Detect which cell encompasses the target text, then output its [x, y] center coordinate. 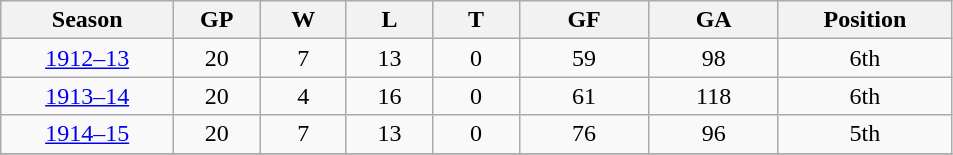
GP [217, 20]
Position [864, 20]
96 [714, 134]
59 [584, 58]
GF [584, 20]
76 [584, 134]
118 [714, 96]
1913–14 [88, 96]
W [303, 20]
4 [303, 96]
Season [88, 20]
T [476, 20]
98 [714, 58]
1912–13 [88, 58]
GA [714, 20]
16 [389, 96]
L [389, 20]
5th [864, 134]
1914–15 [88, 134]
61 [584, 96]
